Pinpoint the cell where the given text exists, returning its [X, Y] midpoint coordinate. 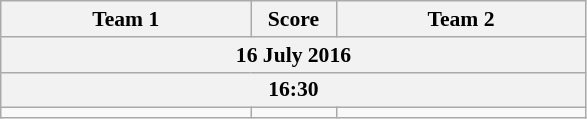
Team 2 [461, 19]
Team 1 [126, 19]
Score [294, 19]
16:30 [294, 90]
16 July 2016 [294, 55]
